Extract the [X, Y] coordinate from the center of the cell holding the provided text.  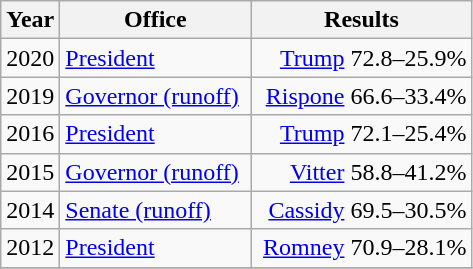
Office [156, 20]
2019 [30, 96]
Romney 70.9–28.1% [362, 248]
2015 [30, 172]
2016 [30, 134]
Trump 72.1–25.4% [362, 134]
2012 [30, 248]
Rispone 66.6–33.4% [362, 96]
Results [362, 20]
Cassidy 69.5–30.5% [362, 210]
2020 [30, 58]
Trump 72.8–25.9% [362, 58]
Year [30, 20]
Vitter 58.8–41.2% [362, 172]
2014 [30, 210]
Senate (runoff) [156, 210]
